For the text-containing cell, return its midpoint in (X, Y) coordinate format. 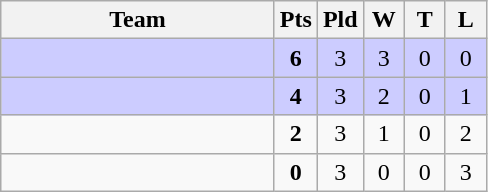
6 (296, 58)
Pts (296, 20)
W (384, 20)
Team (138, 20)
T (424, 20)
L (466, 20)
4 (296, 96)
Pld (340, 20)
